Search for the cell housing the specified text and yield its (x, y) center coordinate. 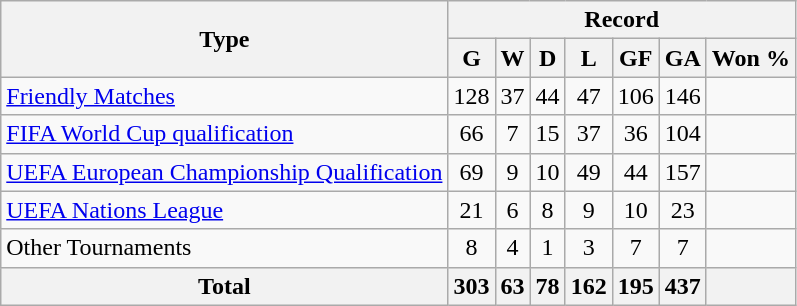
UEFA European Championship Qualification (224, 172)
4 (512, 248)
Total (224, 286)
1 (548, 248)
69 (472, 172)
106 (636, 96)
146 (682, 96)
21 (472, 210)
FIFA World Cup qualification (224, 134)
15 (548, 134)
6 (512, 210)
D (548, 58)
36 (636, 134)
195 (636, 286)
3 (588, 248)
W (512, 58)
UEFA Nations League (224, 210)
63 (512, 286)
GF (636, 58)
157 (682, 172)
Won % (750, 58)
GA (682, 58)
Type (224, 39)
Record (622, 20)
162 (588, 286)
47 (588, 96)
78 (548, 286)
G (472, 58)
303 (472, 286)
L (588, 58)
104 (682, 134)
23 (682, 210)
49 (588, 172)
128 (472, 96)
437 (682, 286)
66 (472, 134)
Other Tournaments (224, 248)
Friendly Matches (224, 96)
